Determine the (x, y) coordinate at the center of the cell enclosing the given text.  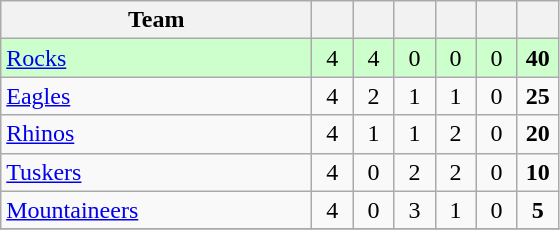
40 (538, 58)
20 (538, 134)
Rhinos (156, 134)
Mountaineers (156, 210)
Eagles (156, 96)
10 (538, 172)
25 (538, 96)
3 (414, 210)
Rocks (156, 58)
Tuskers (156, 172)
5 (538, 210)
Team (156, 20)
